For the text-containing cell, return its midpoint in (X, Y) coordinate format. 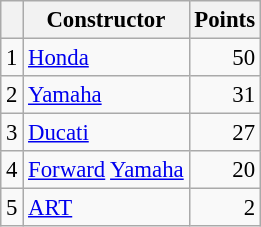
31 (224, 95)
Honda (106, 58)
4 (12, 170)
20 (224, 170)
Ducati (106, 133)
27 (224, 133)
Points (224, 20)
Yamaha (106, 95)
Constructor (106, 20)
5 (12, 208)
50 (224, 58)
ART (106, 208)
Forward Yamaha (106, 170)
3 (12, 133)
1 (12, 58)
